Detect which cell encompasses the target text, then output its (X, Y) center coordinate. 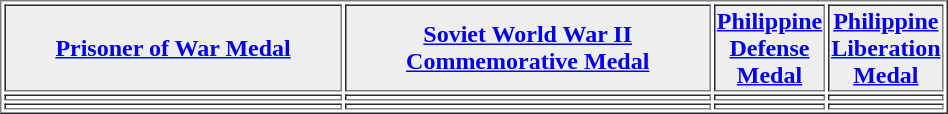
Philippine Defense Medal (770, 48)
Prisoner of War Medal (172, 48)
Soviet World War II Commemorative Medal (528, 48)
Philippine Liberation Medal (886, 48)
